Pinpoint the cell where the given text exists, returning its (X, Y) midpoint coordinate. 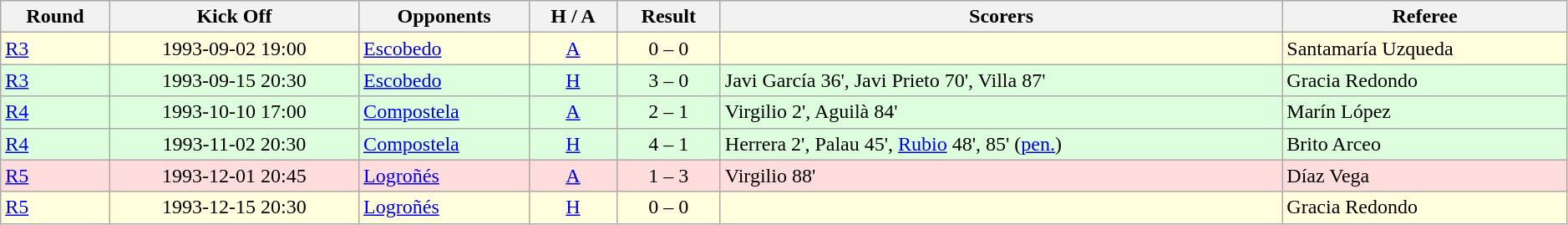
2 – 1 (668, 112)
H / A (573, 17)
4 – 1 (668, 144)
Virgilio 2', Aguilà 84' (1001, 112)
3 – 0 (668, 80)
Round (55, 17)
Kick Off (234, 17)
Result (668, 17)
1993-12-01 20:45 (234, 176)
1 – 3 (668, 176)
1993-12-15 20:30 (234, 207)
Javi García 36', Javi Prieto 70', Villa 87' (1001, 80)
1993-09-02 19:00 (234, 49)
Díaz Vega (1425, 176)
1993-11-02 20:30 (234, 144)
Herrera 2', Palau 45', Rubio 48', 85' (pen.) (1001, 144)
Referee (1425, 17)
1993-09-15 20:30 (234, 80)
Marín López (1425, 112)
Santamaría Uzqueda (1425, 49)
Opponents (444, 17)
Scorers (1001, 17)
1993-10-10 17:00 (234, 112)
Brito Arceo (1425, 144)
Virgilio 88' (1001, 176)
